From the cell containing the given text, extract its center point as (X, Y) coordinate. 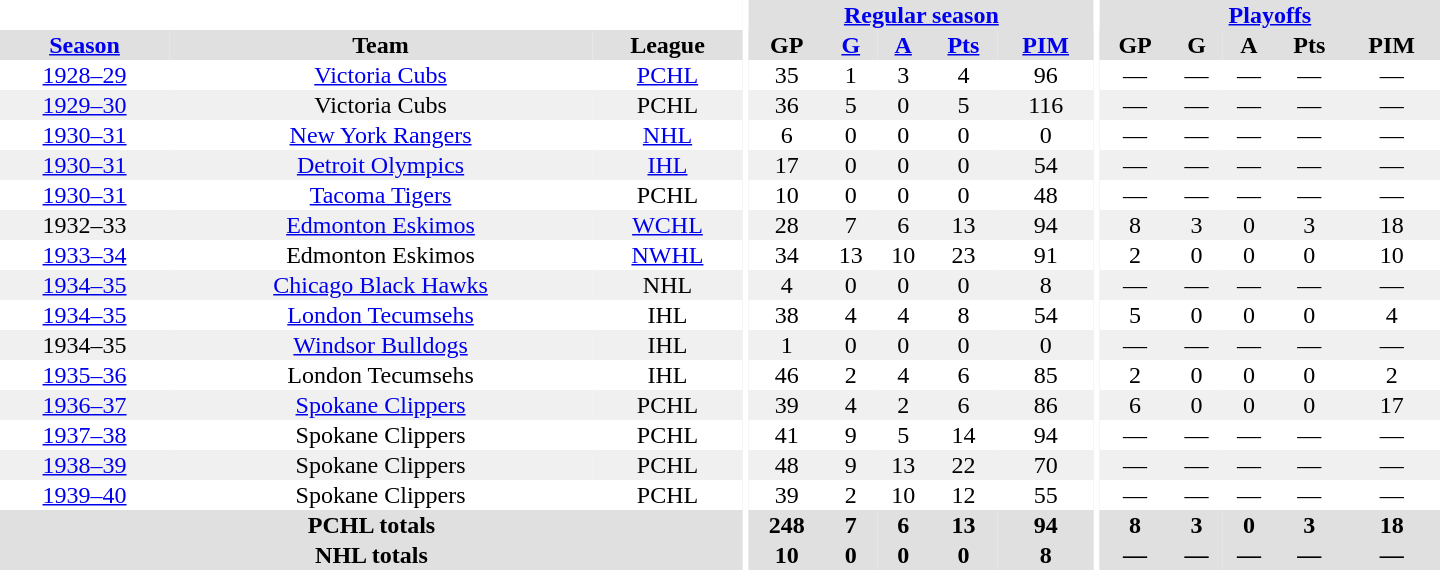
28 (787, 225)
New York Rangers (380, 135)
League (668, 45)
38 (787, 315)
1936–37 (84, 405)
35 (787, 75)
46 (787, 375)
Chicago Black Hawks (380, 285)
14 (963, 435)
WCHL (668, 225)
NHL totals (372, 555)
1928–29 (84, 75)
Windsor Bulldogs (380, 345)
1933–34 (84, 255)
23 (963, 255)
1938–39 (84, 465)
Playoffs (1270, 15)
PCHL totals (372, 525)
1935–36 (84, 375)
22 (963, 465)
85 (1046, 375)
34 (787, 255)
Regular season (922, 15)
55 (1046, 495)
Season (84, 45)
86 (1046, 405)
91 (1046, 255)
Team (380, 45)
116 (1046, 105)
1939–40 (84, 495)
96 (1046, 75)
1932–33 (84, 225)
1929–30 (84, 105)
248 (787, 525)
41 (787, 435)
12 (963, 495)
36 (787, 105)
Tacoma Tigers (380, 195)
1937–38 (84, 435)
Detroit Olympics (380, 165)
70 (1046, 465)
NWHL (668, 255)
